Find where the given text appears and provide that cell's center as (x, y) coordinate. 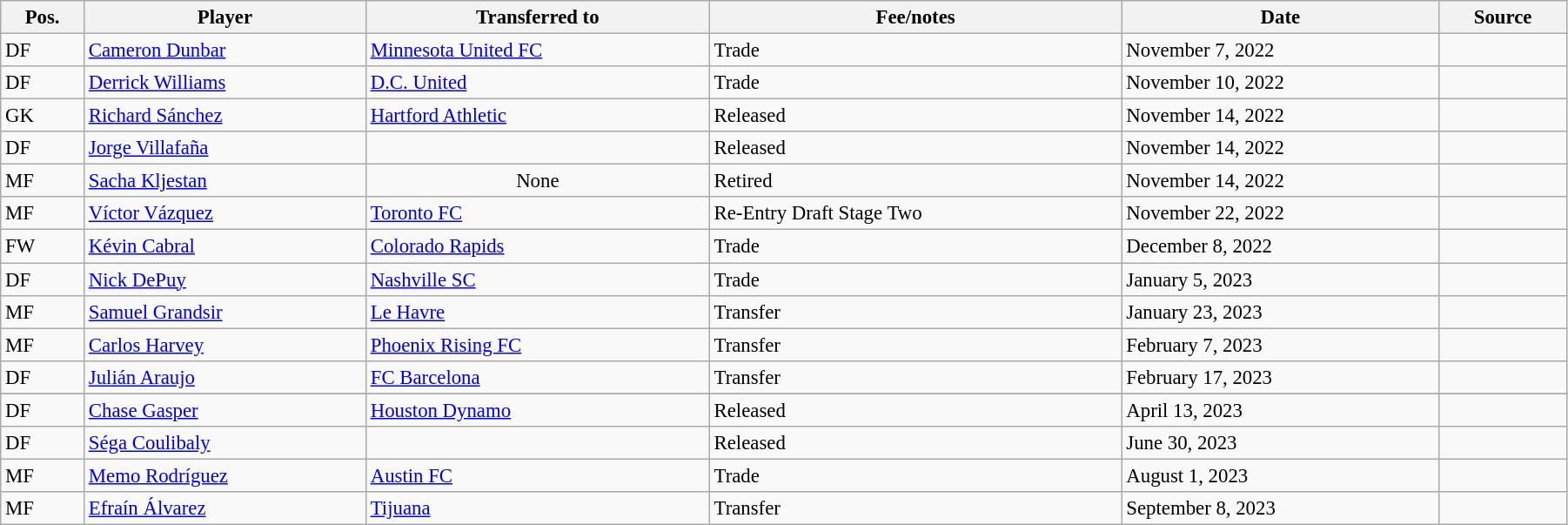
April 13, 2023 (1281, 410)
Toronto FC (538, 213)
Transferred to (538, 17)
Jorge Villafaña (225, 148)
Cameron Dunbar (225, 50)
February 7, 2023 (1281, 345)
FW (43, 246)
Colorado Rapids (538, 246)
Re-Entry Draft Stage Two (915, 213)
Julián Araujo (225, 377)
Player (225, 17)
Source (1504, 17)
December 8, 2022 (1281, 246)
Chase Gasper (225, 410)
February 17, 2023 (1281, 377)
Tijuana (538, 508)
Nashville SC (538, 279)
January 5, 2023 (1281, 279)
Pos. (43, 17)
August 1, 2023 (1281, 475)
FC Barcelona (538, 377)
Sacha Kljestan (225, 181)
Austin FC (538, 475)
Víctor Vázquez (225, 213)
Fee/notes (915, 17)
Houston Dynamo (538, 410)
Retired (915, 181)
Minnesota United FC (538, 50)
January 23, 2023 (1281, 312)
Le Havre (538, 312)
Richard Sánchez (225, 116)
D.C. United (538, 83)
Séga Coulibaly (225, 443)
None (538, 181)
Derrick Williams (225, 83)
June 30, 2023 (1281, 443)
November 7, 2022 (1281, 50)
Hartford Athletic (538, 116)
GK (43, 116)
Samuel Grandsir (225, 312)
Phoenix Rising FC (538, 345)
Carlos Harvey (225, 345)
Kévin Cabral (225, 246)
November 22, 2022 (1281, 213)
Memo Rodríguez (225, 475)
September 8, 2023 (1281, 508)
Nick DePuy (225, 279)
November 10, 2022 (1281, 83)
Efraín Álvarez (225, 508)
Date (1281, 17)
